Detect which cell encompasses the target text, then output its (X, Y) center coordinate. 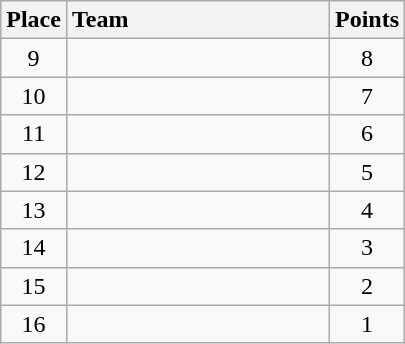
12 (34, 172)
4 (368, 210)
13 (34, 210)
15 (34, 286)
16 (34, 324)
8 (368, 58)
Team (198, 20)
1 (368, 324)
6 (368, 134)
2 (368, 286)
3 (368, 248)
Points (368, 20)
9 (34, 58)
5 (368, 172)
7 (368, 96)
14 (34, 248)
10 (34, 96)
Place (34, 20)
11 (34, 134)
